Extract the [x, y] coordinate from the center of the cell holding the provided text.  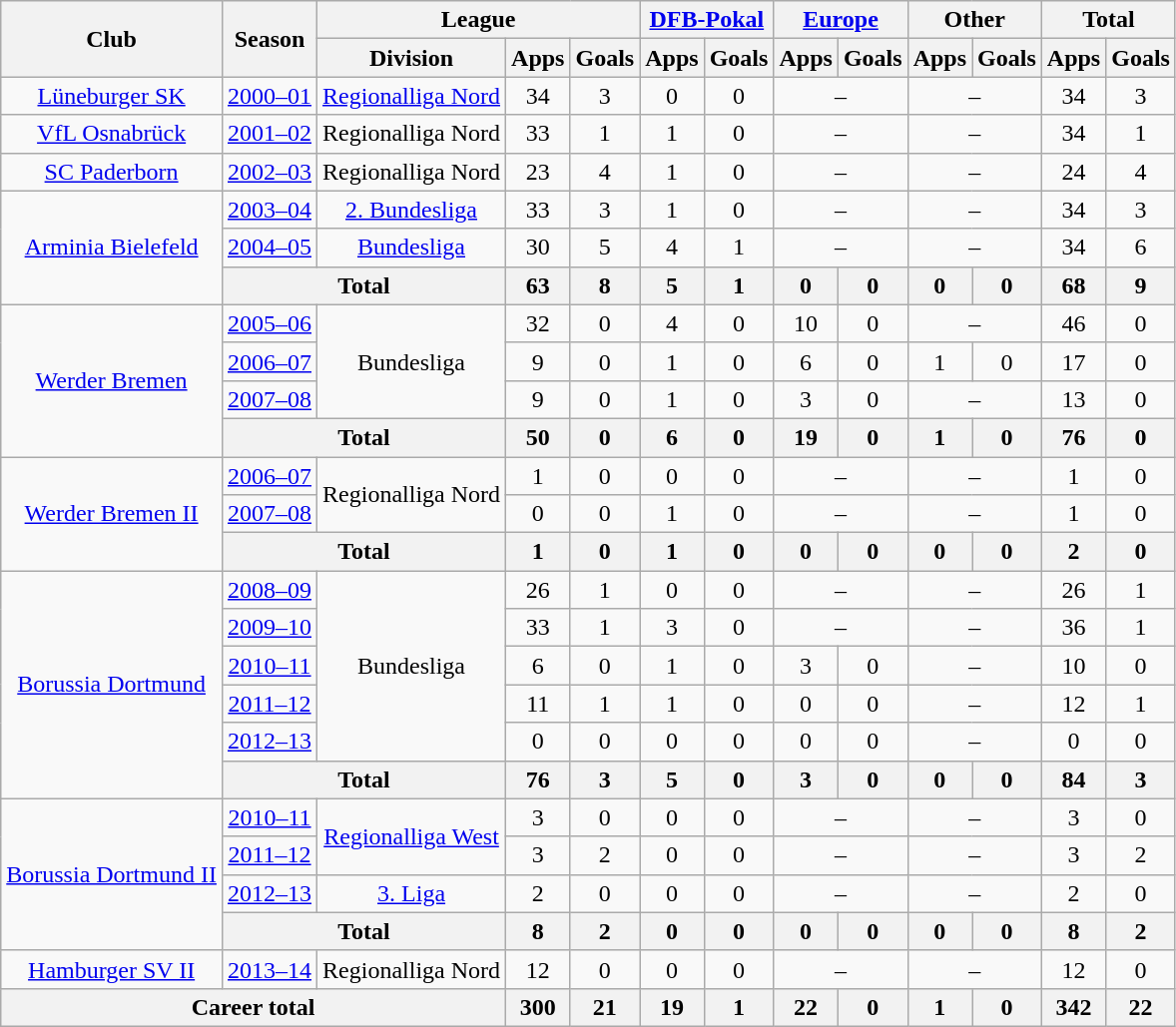
Other [974, 20]
11 [538, 704]
Arminia Bielefeld [112, 248]
2005–06 [270, 323]
Season [270, 39]
68 [1073, 285]
DFB-Pokal [707, 20]
2004–05 [270, 248]
Borussia Dortmund [112, 685]
17 [1073, 361]
21 [605, 1007]
2003–04 [270, 210]
36 [1073, 628]
2013–14 [270, 969]
Hamburger SV II [112, 969]
23 [538, 172]
30 [538, 248]
32 [538, 323]
50 [538, 437]
League [479, 20]
2009–10 [270, 628]
Career total [254, 1007]
46 [1073, 323]
2008–09 [270, 590]
Club [112, 39]
13 [1073, 399]
Division [411, 58]
300 [538, 1007]
24 [1073, 172]
Europe [841, 20]
SC Paderborn [112, 172]
Regionalliga West [411, 836]
342 [1073, 1007]
2000–01 [270, 96]
Werder Bremen II [112, 514]
Borussia Dortmund II [112, 874]
2. Bundesliga [411, 210]
Lüneburger SK [112, 96]
3. Liga [411, 893]
VfL Osnabrück [112, 134]
63 [538, 285]
2001–02 [270, 134]
Werder Bremen [112, 380]
2002–03 [270, 172]
84 [1073, 779]
